Capture the cell that displays the provided text and extract its (x, y) central coordinate. 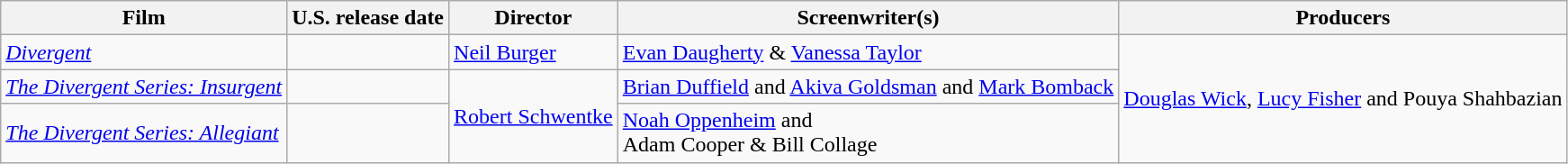
Evan Daugherty & Vanessa Taylor (868, 52)
Neil Burger (534, 52)
The Divergent Series: Insurgent (144, 87)
Screenwriter(s) (868, 18)
Director (534, 18)
Brian Duffield and Akiva Goldsman and Mark Bomback (868, 87)
Douglas Wick, Lucy Fisher and Pouya Shahbazian (1343, 99)
Robert Schwentke (534, 115)
Producers (1343, 18)
Noah Oppenheim and Adam Cooper & Bill Collage (868, 133)
The Divergent Series: Allegiant (144, 133)
Film (144, 18)
Divergent (144, 52)
U.S. release date (368, 18)
